Locate the cell with the specified text and output its (X, Y) center coordinate. 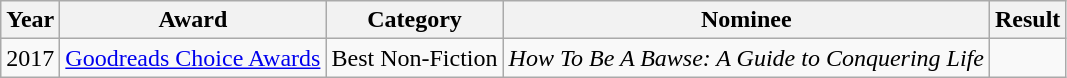
Goodreads Choice Awards (193, 58)
Best Non-Fiction (414, 58)
Award (193, 20)
How To Be A Bawse: A Guide to Conquering Life (746, 58)
2017 (30, 58)
Year (30, 20)
Nominee (746, 20)
Category (414, 20)
Result (1027, 20)
